Return (x, y) of the center of cell containing provided text 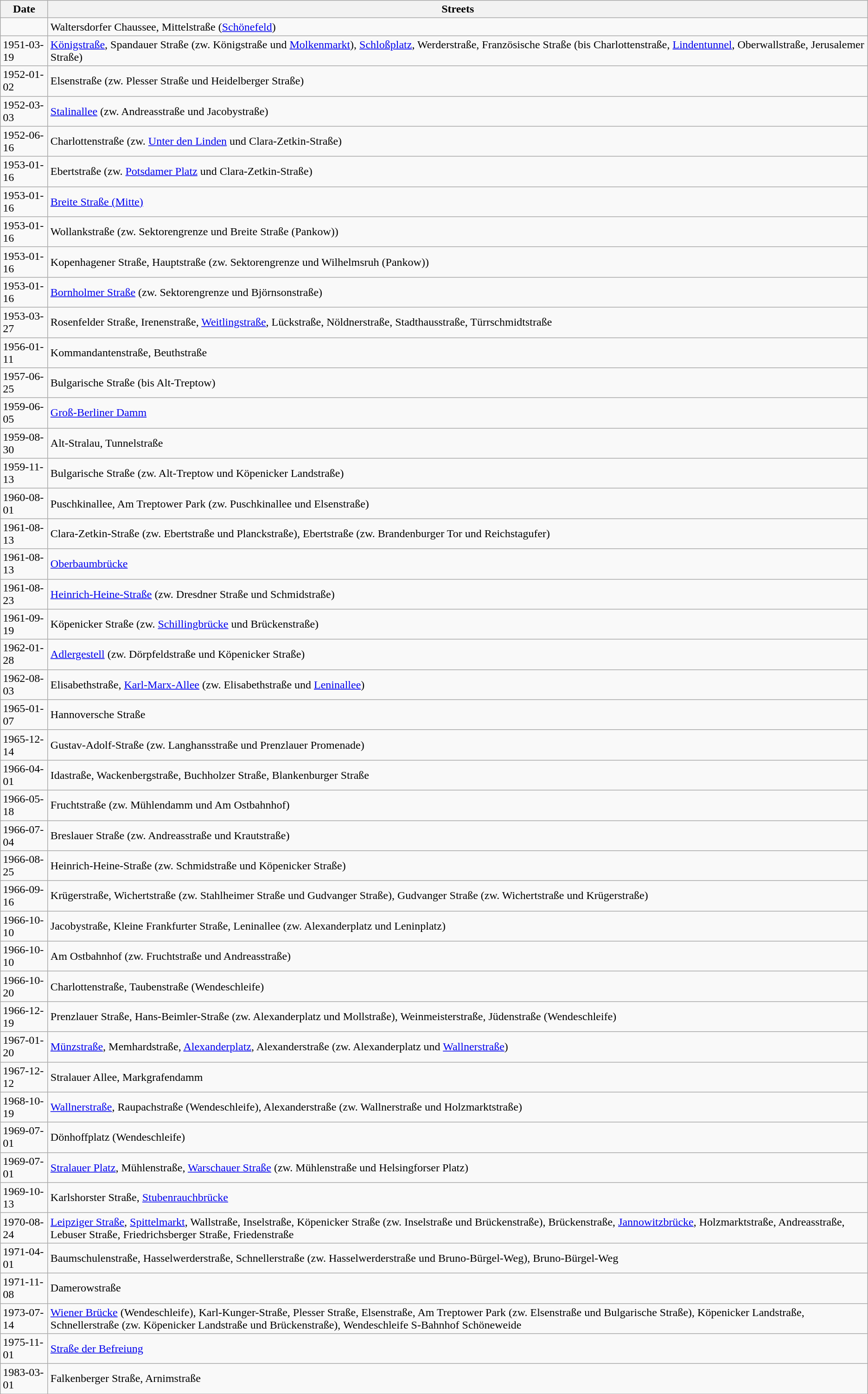
1962-01-28 (24, 654)
Elsenstraße (zw. Plesser Straße und Heidelberger Straße) (458, 81)
Rosenfelder Straße, Irenenstraße, Weitlingstraße, Lückstraße, Nöldnerstraße, Stadthausstraße, Türrschmidtstraße (458, 322)
1983-03-01 (24, 1379)
Bulgarische Straße (bis Alt-Treptow) (458, 383)
Puschkinallee, Am Treptower Park (zw. Puschkinallee und Elsenstraße) (458, 504)
1952-03-03 (24, 111)
1969-10-13 (24, 1198)
1959-08-30 (24, 443)
1952-01-02 (24, 81)
1965-01-07 (24, 714)
1975-11-01 (24, 1349)
1966-04-01 (24, 775)
1959-06-05 (24, 413)
Stralauer Allee, Markgrafendamm (458, 1077)
Gustav-Adolf-Straße (zw. Langhansstraße und Prenzlauer Promenade) (458, 745)
1960-08-01 (24, 504)
Kommandantenstraße, Beuthstraße (458, 353)
1967-12-12 (24, 1077)
Karlshorster Straße, Stubenrauchbrücke (458, 1198)
Stalinallee (zw. Andreasstraße und Jacobystraße) (458, 111)
Groß-Berliner Damm (458, 413)
Ebertstraße (zw. Potsdamer Platz und Clara-Zetkin-Straße) (458, 172)
Bornholmer Straße (zw. Sektorengrenze und Björnsonstraße) (458, 292)
Breslauer Straße (zw. Andreasstraße und Krautstraße) (458, 835)
Heinrich-Heine-Straße (zw. Schmidstraße und Köpenicker Straße) (458, 866)
Köpenicker Straße (zw. Schillingbrücke und Brückenstraße) (458, 624)
Idastraße, Wackenbergstraße, Buchholzer Straße, Blankenburger Straße (458, 775)
1973-07-14 (24, 1318)
Clara-Zetkin-Straße (zw. Ebertstraße und Planckstraße), Ebertstraße (zw. Brandenburger Tor und Reichstagufer) (458, 533)
Wallnerstraße, Raupachstraße (Wendeschleife), Alexanderstraße (zw. Wallnerstraße und Holzmarktstraße) (458, 1107)
1959-11-13 (24, 473)
1961-08-23 (24, 594)
1970-08-24 (24, 1227)
Adlergestell (zw. Dörpfeldstraße und Köpenicker Straße) (458, 654)
Waltersdorfer Chaussee, Mittelstraße (Schönefeld) (458, 27)
Date (24, 9)
Krügerstraße, Wichertstraße (zw. Stahlheimer Straße und Gudvanger Straße), Gudvanger Straße (zw. Wichertstraße und Krügerstraße) (458, 896)
Oberbaumbrücke (458, 564)
Falkenberger Straße, Arnimstraße (458, 1379)
1971-04-01 (24, 1258)
1956-01-11 (24, 353)
Prenzlauer Straße, Hans-Beimler-Straße (zw. Alexanderplatz und Mollstraße), Weinmeisterstraße, Jüdenstraße (Wendeschleife) (458, 1017)
Streets (458, 9)
Elisabethstraße, Karl-Marx-Allee (zw. Elisabethstraße und Leninallee) (458, 685)
1952-06-16 (24, 141)
1962-08-03 (24, 685)
Fruchtstraße (zw. Mühlendamm und Am Ostbahnhof) (458, 805)
Straße der Befreiung (458, 1349)
Dönhoffplatz (Wendeschleife) (458, 1137)
Bulgarische Straße (zw. Alt-Treptow und Köpenicker Landstraße) (458, 473)
Breite Straße (Mitte) (458, 201)
1966-12-19 (24, 1017)
Am Ostbahnhof (zw. Fruchtstraße und Andreasstraße) (458, 957)
1953-03-27 (24, 322)
Kopenhagener Straße, Hauptstraße (zw. Sektorengrenze und Wilhelmsruh (Pankow)) (458, 262)
1966-05-18 (24, 805)
1951-03-19 (24, 51)
Alt-Stralau, Tunnelstraße (458, 443)
Wollankstraße (zw. Sektorengrenze und Breite Straße (Pankow)) (458, 232)
Stralauer Platz, Mühlenstraße, Warschauer Straße (zw. Mühlenstraße und Helsingforser Platz) (458, 1167)
1967-01-20 (24, 1047)
1968-10-19 (24, 1107)
Münzstraße, Memhardstraße, Alexanderplatz, Alexanderstraße (zw. Alexanderplatz und Wallnerstraße) (458, 1047)
Hannoversche Straße (458, 714)
1966-10-20 (24, 986)
1966-08-25 (24, 866)
Charlottenstraße (zw. Unter den Linden und Clara-Zetkin-Straße) (458, 141)
Damerowstraße (458, 1288)
1957-06-25 (24, 383)
Baumschulenstraße, Hasselwerderstraße, Schnellerstraße (zw. Hasselwerderstraße und Bruno-Bürgel-Weg), Bruno-Bürgel-Weg (458, 1258)
1961-09-19 (24, 624)
1971-11-08 (24, 1288)
1966-07-04 (24, 835)
Charlottenstraße, Taubenstraße (Wendeschleife) (458, 986)
Jacobystraße, Kleine Frankfurter Straße, Leninallee (zw. Alexanderplatz und Leninplatz) (458, 926)
Heinrich-Heine-Straße (zw. Dresdner Straße und Schmidstraße) (458, 594)
1966-09-16 (24, 896)
1965-12-14 (24, 745)
